Find where the given text appears and provide that cell's center as (x, y) coordinate. 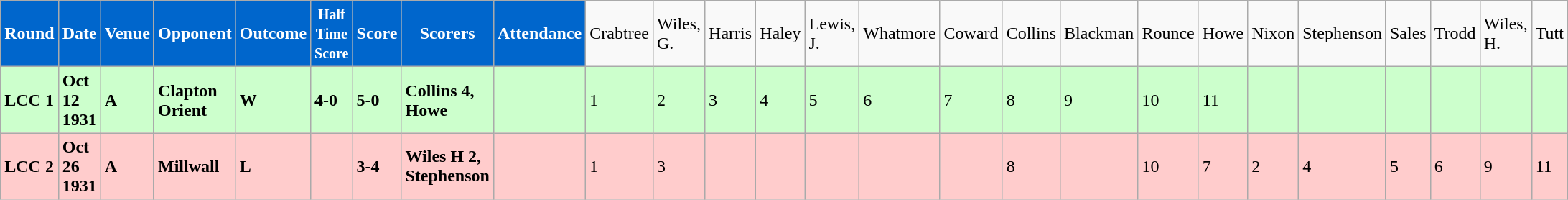
W (273, 100)
Haley (780, 34)
Clapton Orient (195, 100)
Opponent (195, 34)
Round (29, 34)
Date (79, 34)
LCC 2 (29, 166)
Whatmore (900, 34)
Oct 12 1931 (79, 100)
Harris (731, 34)
Oct 26 1931 (79, 166)
Wiles H 2, Stephenson (447, 166)
Lewis, J. (832, 34)
3-4 (377, 166)
Crabtree (620, 34)
Blackman (1099, 34)
Scorers (447, 34)
Coward (971, 34)
Outcome (273, 34)
Stephenson (1343, 34)
Nixon (1274, 34)
LCC 1 (29, 100)
Tutt (1549, 34)
4-0 (332, 100)
Half Time Score (332, 34)
Rounce (1168, 34)
Collins 4, Howe (447, 100)
Score (377, 34)
Attendance (539, 34)
Collins (1031, 34)
Wiles, G. (678, 34)
Venue (127, 34)
Sales (1408, 34)
Trodd (1455, 34)
5-0 (377, 100)
Howe (1223, 34)
Wiles, H. (1506, 34)
L (273, 166)
Millwall (195, 166)
